Identify which cell holds the provided text, then report its (x, y) central coordinate. 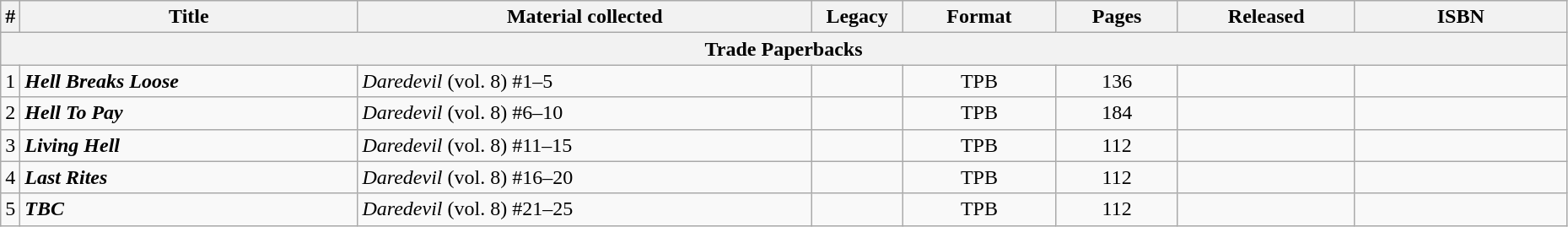
Trade Paperbacks (784, 49)
Pages (1117, 17)
Daredevil (vol. 8) #21–25 (585, 209)
5 (10, 209)
Daredevil (vol. 8) #6–10 (585, 113)
Last Rites (189, 177)
Hell To Pay (189, 113)
Legacy (857, 17)
136 (1117, 81)
Daredevil (vol. 8) #1–5 (585, 81)
ISBN (1461, 17)
Format (979, 17)
# (10, 17)
Daredevil (vol. 8) #16–20 (585, 177)
Daredevil (vol. 8) #11–15 (585, 145)
184 (1117, 113)
3 (10, 145)
4 (10, 177)
Released (1266, 17)
TBC (189, 209)
Living Hell (189, 145)
Material collected (585, 17)
Hell Breaks Loose (189, 81)
2 (10, 113)
Title (189, 17)
1 (10, 81)
